Find where the given text appears and provide that cell's center as [x, y] coordinate. 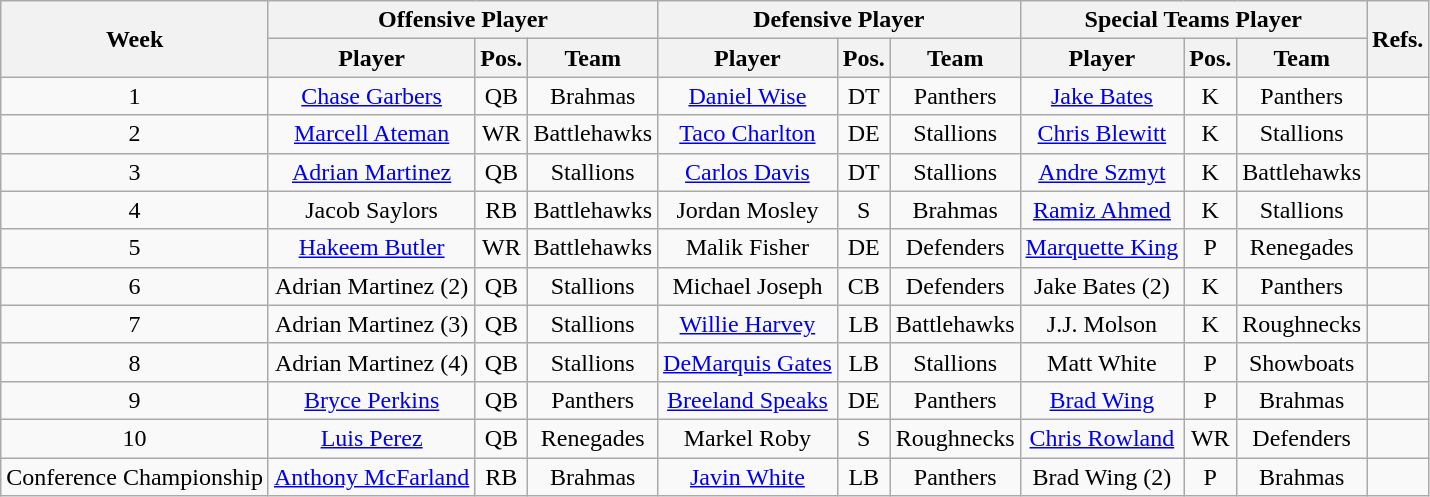
Ramiz Ahmed [1102, 210]
Refs. [1398, 39]
Week [135, 39]
5 [135, 248]
J.J. Molson [1102, 324]
Special Teams Player [1193, 20]
Adrian Martinez (4) [371, 362]
Jake Bates (2) [1102, 286]
2 [135, 134]
Chris Blewitt [1102, 134]
Chris Rowland [1102, 438]
3 [135, 172]
Marquette King [1102, 248]
Brad Wing [1102, 400]
Michael Joseph [748, 286]
Anthony McFarland [371, 477]
Showboats [1302, 362]
9 [135, 400]
Adrian Martinez (2) [371, 286]
4 [135, 210]
Javin White [748, 477]
Taco Charlton [748, 134]
Jake Bates [1102, 96]
DeMarquis Gates [748, 362]
Jordan Mosley [748, 210]
1 [135, 96]
Andre Szmyt [1102, 172]
7 [135, 324]
Hakeem Butler [371, 248]
Offensive Player [462, 20]
Brad Wing (2) [1102, 477]
Willie Harvey [748, 324]
Marcell Ateman [371, 134]
Carlos Davis [748, 172]
Breeland Speaks [748, 400]
Malik Fisher [748, 248]
Luis Perez [371, 438]
Adrian Martinez (3) [371, 324]
Defensive Player [839, 20]
CB [864, 286]
Conference Championship [135, 477]
Jacob Saylors [371, 210]
Adrian Martinez [371, 172]
Markel Roby [748, 438]
8 [135, 362]
10 [135, 438]
Matt White [1102, 362]
6 [135, 286]
Chase Garbers [371, 96]
Bryce Perkins [371, 400]
Daniel Wise [748, 96]
